Return the (X, Y) coordinate for the center point of the cell that contains the specified text.  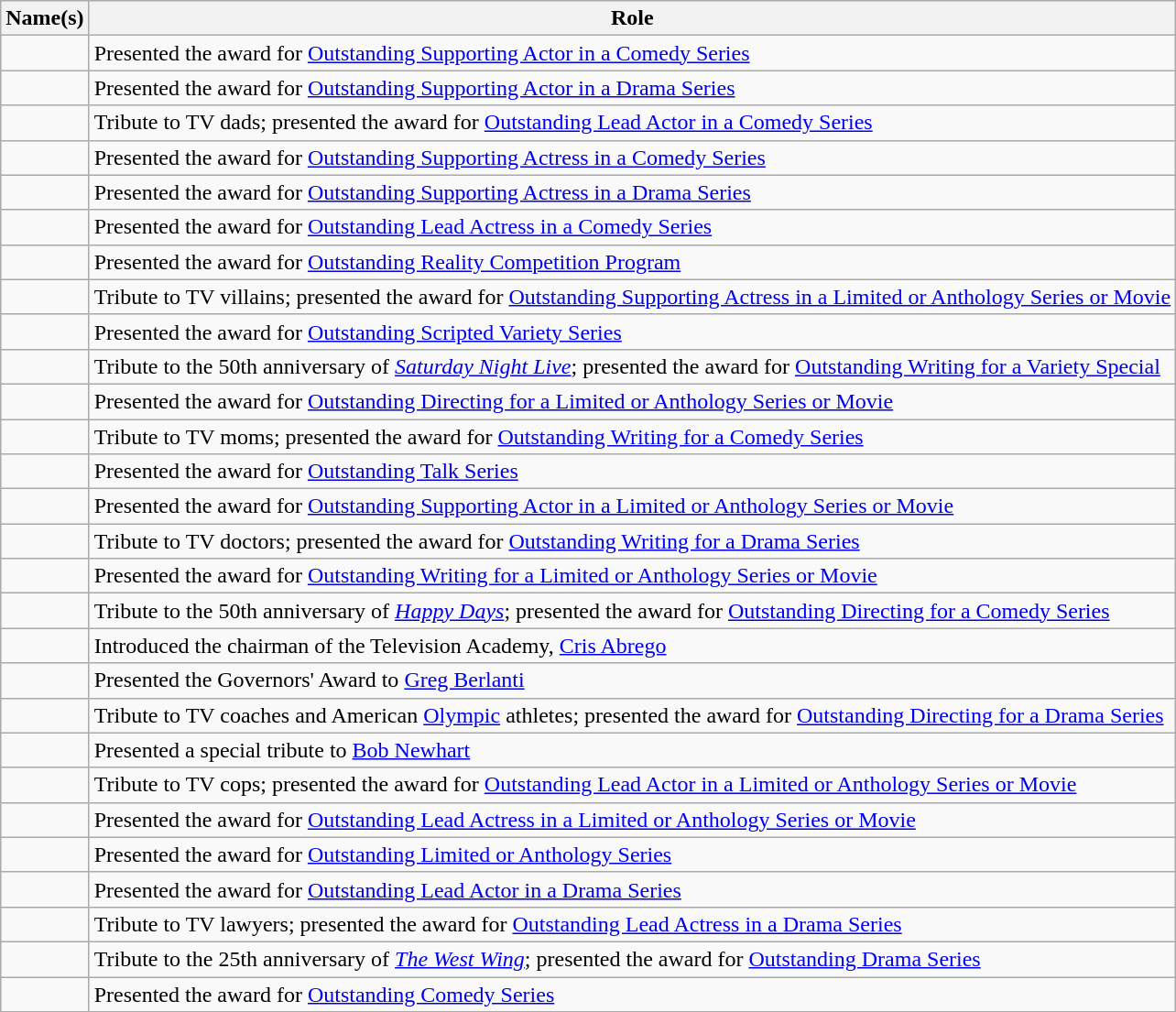
Tribute to TV lawyers; presented the award for Outstanding Lead Actress in a Drama Series (632, 924)
Tribute to the 50th anniversary of Happy Days; presented the award for Outstanding Directing for a Comedy Series (632, 611)
Presented the award for Outstanding Supporting Actor in a Drama Series (632, 88)
Tribute to TV cops; presented the award for Outstanding Lead Actor in a Limited or Anthology Series or Movie (632, 785)
Presented the award for Outstanding Talk Series (632, 472)
Presented the award for Outstanding Supporting Actress in a Drama Series (632, 192)
Presented the award for Outstanding Supporting Actress in a Comedy Series (632, 158)
Presented the award for Outstanding Writing for a Limited or Anthology Series or Movie (632, 576)
Presented the award for Outstanding Limited or Anthology Series (632, 854)
Presented the award for Outstanding Reality Competition Program (632, 262)
Presented the award for Outstanding Lead Actress in a Limited or Anthology Series or Movie (632, 820)
Role (632, 18)
Presented the award for Outstanding Lead Actress in a Comedy Series (632, 227)
Tribute to TV dads; presented the award for Outstanding Lead Actor in a Comedy Series (632, 123)
Presented the award for Outstanding Scripted Variety Series (632, 332)
Presented the award for Outstanding Comedy Series (632, 994)
Presented the award for Outstanding Lead Actor in a Drama Series (632, 889)
Tribute to TV doctors; presented the award for Outstanding Writing for a Drama Series (632, 541)
Name(s) (45, 18)
Presented the award for Outstanding Supporting Actor in a Comedy Series (632, 53)
Presented the Governors' Award to Greg Berlanti (632, 680)
Tribute to TV moms; presented the award for Outstanding Writing for a Comedy Series (632, 437)
Presented the award for Outstanding Directing for a Limited or Anthology Series or Movie (632, 401)
Tribute to the 25th anniversary of The West Wing; presented the award for Outstanding Drama Series (632, 959)
Tribute to the 50th anniversary of Saturday Night Live; presented the award for Outstanding Writing for a Variety Special (632, 366)
Tribute to TV coaches and American Olympic athletes; presented the award for Outstanding Directing for a Drama Series (632, 715)
Tribute to TV villains; presented the award for Outstanding Supporting Actress in a Limited or Anthology Series or Movie (632, 297)
Presented a special tribute to Bob Newhart (632, 750)
Presented the award for Outstanding Supporting Actor in a Limited or Anthology Series or Movie (632, 506)
Introduced the chairman of the Television Academy, Cris Abrego (632, 646)
